Scan for the cell matching the given text and deliver its (X, Y) coordinate at center. 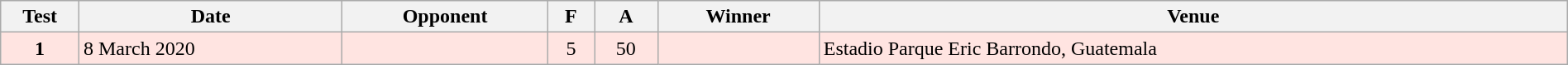
5 (571, 48)
A (627, 17)
Estadio Parque Eric Barrondo, Guatemala (1193, 48)
Venue (1193, 17)
1 (40, 48)
Opponent (445, 17)
Winner (738, 17)
Date (210, 17)
F (571, 17)
50 (627, 48)
8 March 2020 (210, 48)
Test (40, 17)
